Pinpoint the cell where the given text exists, returning its (x, y) midpoint coordinate. 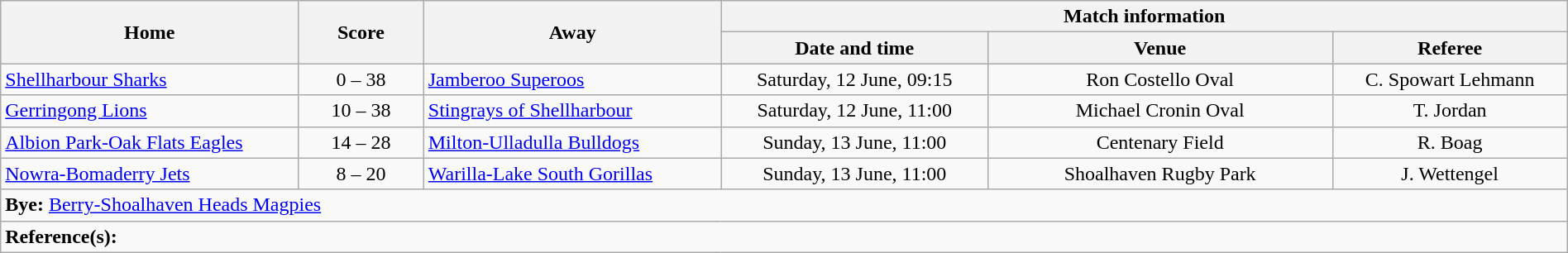
Away (572, 32)
Reference(s): (784, 236)
Centenary Field (1159, 142)
Jamberoo Superoos (572, 79)
Shoalhaven Rugby Park (1159, 174)
Match information (1145, 17)
Nowra-Bomaderry Jets (150, 174)
R. Boag (1450, 142)
Shellharbour Sharks (150, 79)
Michael Cronin Oval (1159, 111)
J. Wettengel (1450, 174)
Saturday, 12 June, 09:15 (854, 79)
Venue (1159, 48)
Score (361, 32)
Referee (1450, 48)
14 – 28 (361, 142)
Gerringong Lions (150, 111)
Milton-Ulladulla Bulldogs (572, 142)
Home (150, 32)
Ron Costello Oval (1159, 79)
Saturday, 12 June, 11:00 (854, 111)
T. Jordan (1450, 111)
10 – 38 (361, 111)
0 – 38 (361, 79)
8 – 20 (361, 174)
Date and time (854, 48)
Stingrays of Shellharbour (572, 111)
Bye: Berry-Shoalhaven Heads Magpies (784, 205)
C. Spowart Lehmann (1450, 79)
Warilla-Lake South Gorillas (572, 174)
Albion Park-Oak Flats Eagles (150, 142)
